From the cell containing the given text, extract its center point as (X, Y) coordinate. 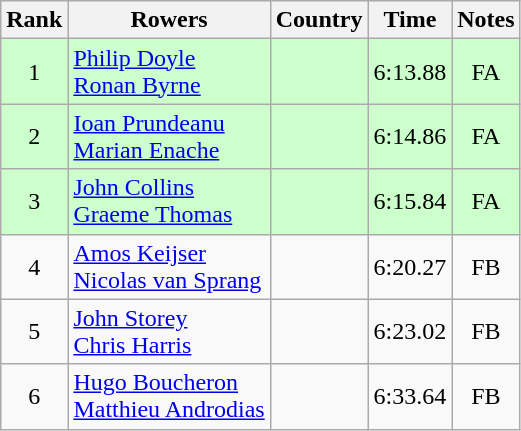
5 (34, 332)
6:13.88 (410, 72)
Rowers (169, 20)
John StoreyChris Harris (169, 332)
Philip DoyleRonan Byrne (169, 72)
Amos KeijserNicolas van Sprang (169, 266)
Notes (486, 20)
3 (34, 202)
2 (34, 136)
6:14.86 (410, 136)
4 (34, 266)
1 (34, 72)
Country (319, 20)
Hugo BoucheronMatthieu Androdias (169, 396)
Ioan PrundeanuMarian Enache (169, 136)
6:20.27 (410, 266)
6 (34, 396)
6:33.64 (410, 396)
John CollinsGraeme Thomas (169, 202)
Time (410, 20)
Rank (34, 20)
6:23.02 (410, 332)
6:15.84 (410, 202)
